Pinpoint the cell where the given text exists, returning its [x, y] midpoint coordinate. 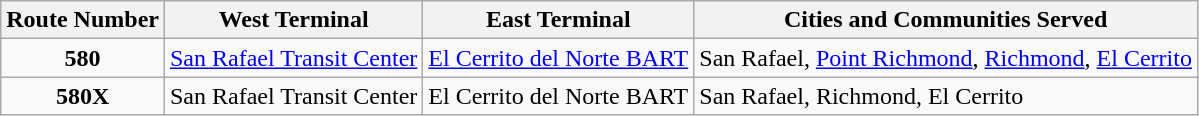
580 [83, 58]
580X [83, 96]
East Terminal [558, 20]
San Rafael, Point Richmond, Richmond, El Cerrito [946, 58]
Cities and Communities Served [946, 20]
West Terminal [293, 20]
San Rafael, Richmond, El Cerrito [946, 96]
Route Number [83, 20]
